Return [X, Y] of the center of cell containing provided text 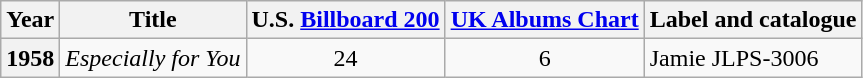
U.S. Billboard 200 [346, 20]
Jamie JLPS-3006 [753, 58]
1958 [30, 58]
24 [346, 58]
Year [30, 20]
Title [153, 20]
UK Albums Chart [544, 20]
Label and catalogue [753, 20]
6 [544, 58]
Especially for You [153, 58]
